Detect which cell encompasses the target text, then output its (x, y) center coordinate. 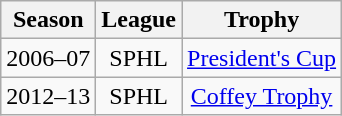
2006–07 (48, 58)
League (139, 20)
Season (48, 20)
Coffey Trophy (262, 96)
2012–13 (48, 96)
Trophy (262, 20)
President's Cup (262, 58)
